From the cell containing the given text, extract its center point as [X, Y] coordinate. 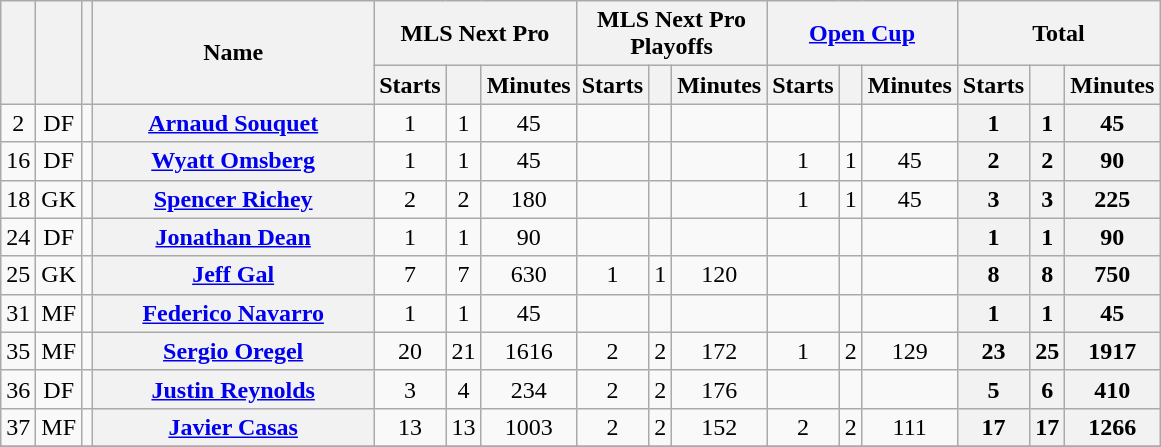
Javier Casas [234, 427]
176 [720, 389]
4 [464, 389]
21 [464, 351]
MLS Next Pro [476, 34]
410 [1112, 389]
31 [18, 313]
Arnaud Souquet [234, 123]
Jonathan Dean [234, 237]
Federico Navarro [234, 313]
Spencer Richey [234, 199]
234 [528, 389]
18 [18, 199]
24 [18, 237]
20 [410, 351]
180 [528, 199]
Jeff Gal [234, 275]
111 [910, 427]
Name [234, 52]
750 [1112, 275]
Total [1058, 34]
37 [18, 427]
129 [910, 351]
6 [1048, 389]
1917 [1112, 351]
630 [528, 275]
1266 [1112, 427]
Open Cup [862, 34]
23 [993, 351]
172 [720, 351]
1616 [528, 351]
16 [18, 161]
Sergio Oregel [234, 351]
35 [18, 351]
5 [993, 389]
152 [720, 427]
Wyatt Omsberg [234, 161]
36 [18, 389]
Justin Reynolds [234, 389]
1003 [528, 427]
MLS Next Pro Playoffs [672, 34]
225 [1112, 199]
120 [720, 275]
